Determine the (x, y) coordinate at the center of the cell enclosing the given text.  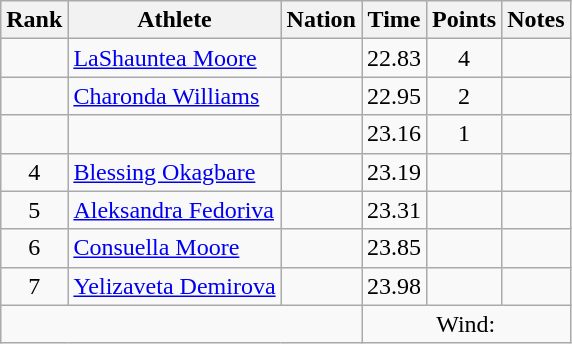
23.19 (394, 172)
22.83 (394, 58)
Points (464, 20)
Charonda Williams (174, 96)
5 (34, 210)
1 (464, 134)
Yelizaveta Demirova (174, 286)
7 (34, 286)
23.85 (394, 248)
Blessing Okagbare (174, 172)
2 (464, 96)
Aleksandra Fedoriva (174, 210)
23.98 (394, 286)
6 (34, 248)
Nation (321, 20)
Consuella Moore (174, 248)
22.95 (394, 96)
Notes (536, 20)
Time (394, 20)
Wind: (466, 324)
LaShauntea Moore (174, 58)
Athlete (174, 20)
Rank (34, 20)
23.31 (394, 210)
23.16 (394, 134)
